Find where the given text appears and provide that cell's center as (X, Y) coordinate. 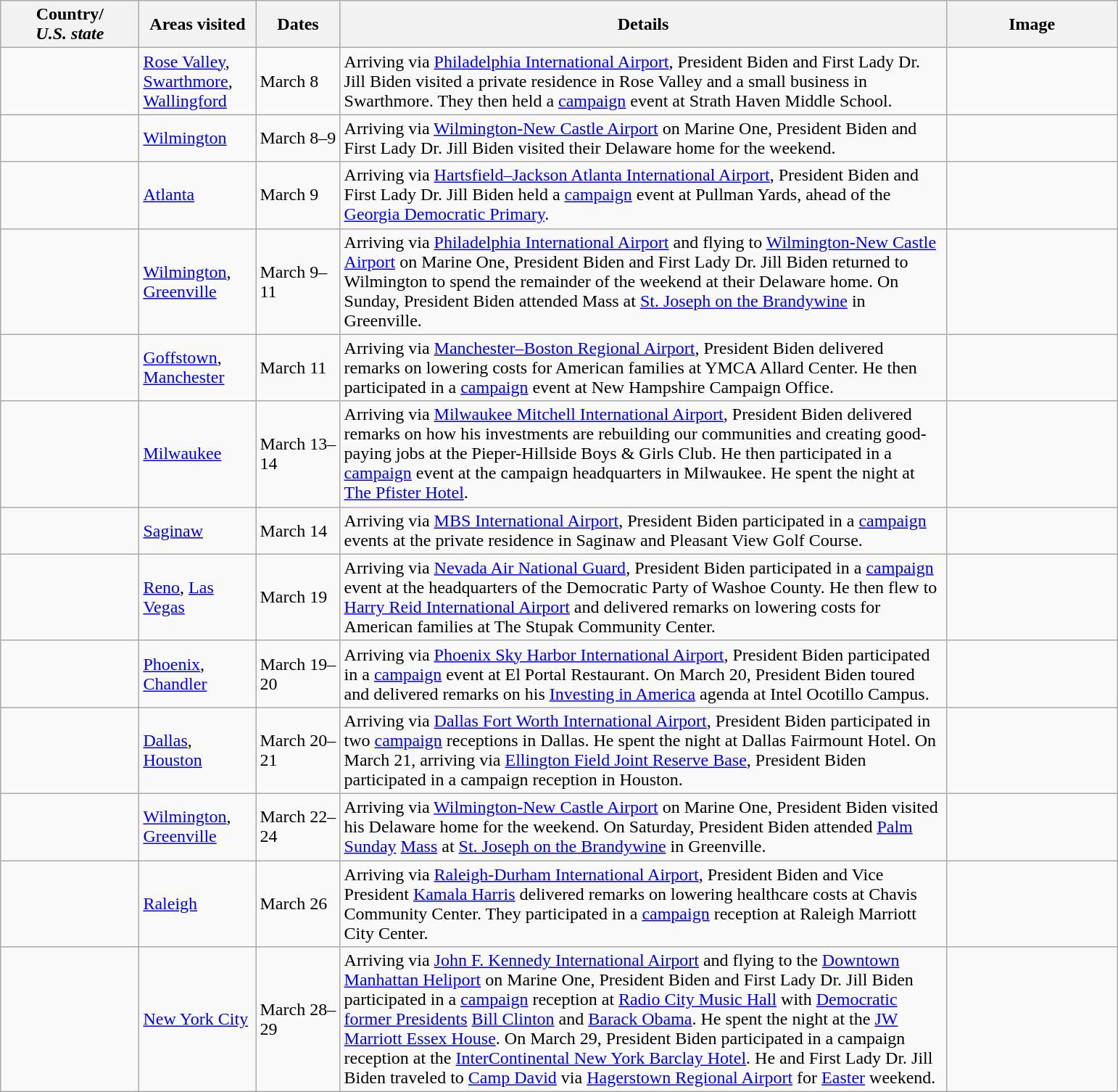
March 8 (298, 81)
March 9–11 (298, 281)
Reno, Las Vegas (197, 597)
Details (643, 25)
Atlanta (197, 195)
Raleigh (197, 903)
March 11 (298, 368)
Milwaukee (197, 454)
New York City (197, 1019)
March 9 (298, 195)
March 20–21 (298, 750)
March 22–24 (298, 827)
Areas visited (197, 25)
March 13–14 (298, 454)
March 14 (298, 531)
March 8–9 (298, 138)
Arriving via Wilmington-New Castle Airport on Marine One, President Biden and First Lady Dr. Jill Biden visited their Delaware home for the weekend. (643, 138)
Saginaw (197, 531)
Wilmington (197, 138)
Phoenix, Chandler (197, 674)
March 28–29 (298, 1019)
Dates (298, 25)
March 26 (298, 903)
Country/U.S. state (70, 25)
March 19–20 (298, 674)
Goffstown, Manchester (197, 368)
March 19 (298, 597)
Image (1032, 25)
Rose Valley, Swarthmore, Wallingford (197, 81)
Dallas, Houston (197, 750)
